For the text-containing cell, return its midpoint in [x, y] coordinate format. 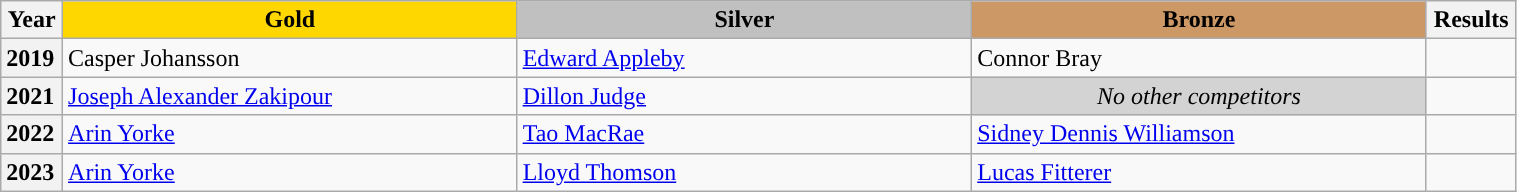
Bronze [1200, 20]
Joseph Alexander Zakipour [290, 96]
No other competitors [1200, 96]
Edward Appleby [744, 58]
Connor Bray [1200, 58]
Dillon Judge [744, 96]
2022 [32, 134]
Results [1471, 20]
Lucas Fitterer [1200, 172]
Tao MacRae [744, 134]
Lloyd Thomson [744, 172]
2023 [32, 172]
Year [32, 20]
2021 [32, 96]
Casper Johansson [290, 58]
Silver [744, 20]
2019 [32, 58]
Gold [290, 20]
Sidney Dennis Williamson [1200, 134]
